Extract the (X, Y) coordinate from the center of the cell holding the provided text.  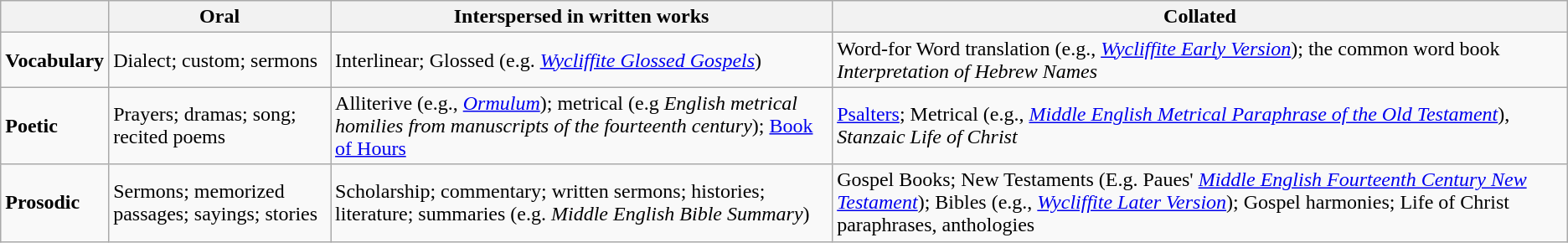
Psalters; Metrical (e.g., Middle English Metrical Paraphrase of the Old Testament), Stanzaic Life of Christ (1200, 126)
Collated (1200, 17)
Interspersed in written works (581, 17)
Word-for Word translation (e.g., Wycliffite Early Version); the common word book Interpretation of Hebrew Names (1200, 60)
Alliterive (e.g., Ormulum); metrical (e.g English metrical homilies from manuscripts of the fourteenth century); Book of Hours (581, 126)
Interlinear; Glossed (e.g. Wycliffite Glossed Gospels) (581, 60)
Vocabulary (55, 60)
Poetic (55, 126)
Oral (219, 17)
Prayers; dramas; song; recited poems (219, 126)
Dialect; custom; sermons (219, 60)
Sermons; memorized passages; sayings; stories (219, 203)
Prosodic (55, 203)
Scholarship; commentary; written sermons; histories; literature; summaries (e.g. Middle English Bible Summary) (581, 203)
